Pinpoint the cell where the given text exists, returning its (X, Y) midpoint coordinate. 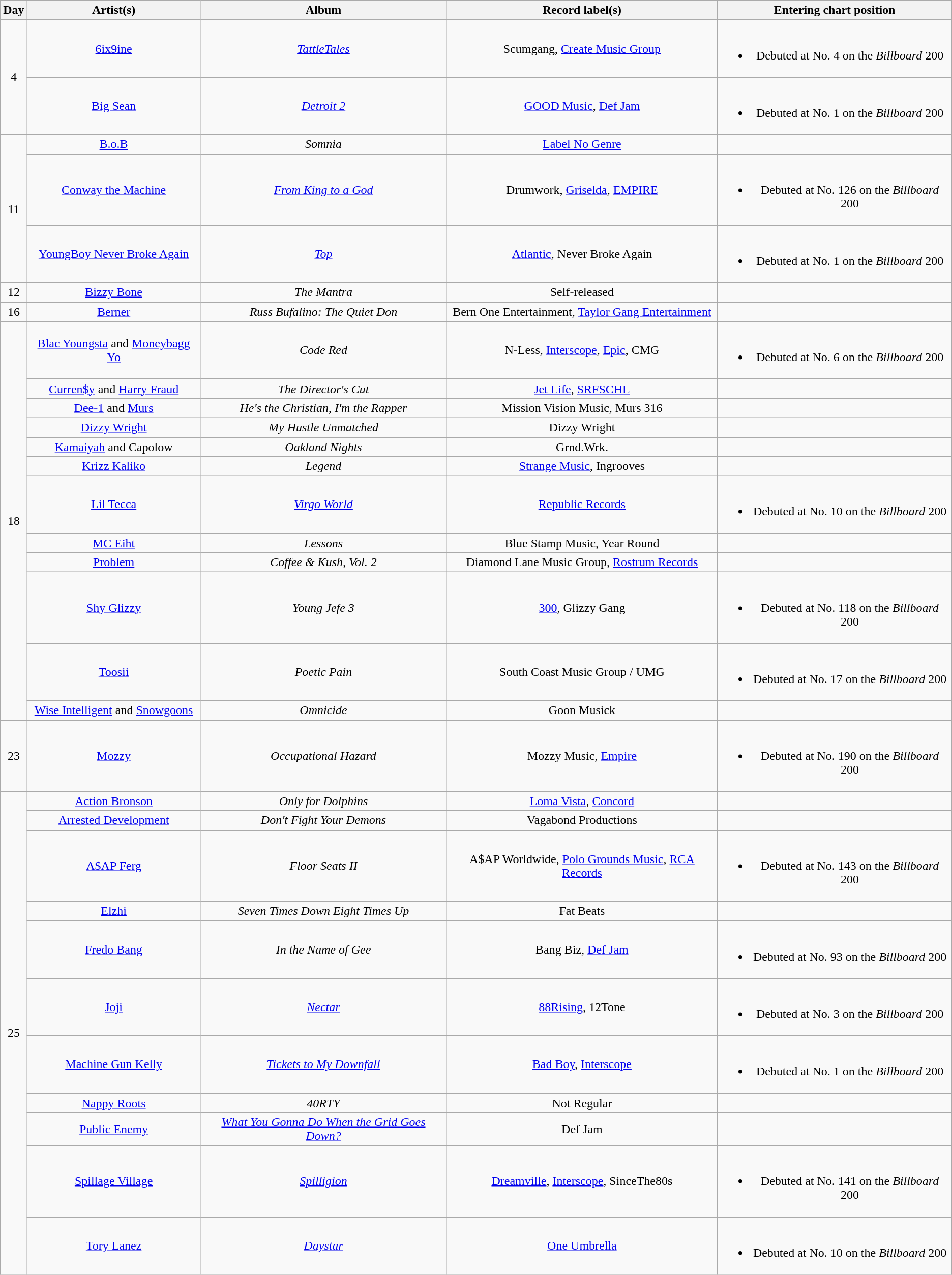
Curren$y and Harry Fraud (114, 389)
Spilligion (323, 1181)
Poetic Pain (323, 672)
Toosii (114, 672)
Record label(s) (582, 10)
Scumgang, Create Music Group (582, 49)
Somnia (323, 144)
12 (14, 292)
Young Jefe 3 (323, 608)
Don't Fight Your Demons (323, 820)
Day (14, 10)
Virgo World (323, 505)
Artist(s) (114, 10)
Wise Intelligent and Snowgoons (114, 710)
Berner (114, 312)
Arrested Development (114, 820)
Debuted at No. 118 on the Billboard 200 (835, 608)
Joji (114, 1007)
Def Jam (582, 1129)
Public Enemy (114, 1129)
Debuted at No. 141 on the Billboard 200 (835, 1181)
Self-released (582, 292)
Jet Life, SRFSCHL (582, 389)
In the Name of Gee (323, 949)
40RTY (323, 1103)
Nappy Roots (114, 1103)
What You Gonna Do When the Grid Goes Down? (323, 1129)
25 (14, 1033)
Floor Seats II (323, 866)
Russ Bufalino: The Quiet Don (323, 312)
Detroit 2 (323, 106)
Goon Musick (582, 710)
16 (14, 312)
N-Less, Interscope, Epic, CMG (582, 350)
GOOD Music, Def Jam (582, 106)
Top (323, 254)
MC Eiht (114, 543)
Grnd.Wrk. (582, 447)
Conway the Machine (114, 190)
18 (14, 521)
Seven Times Down Eight Times Up (323, 911)
Debuted at No. 6 on the Billboard 200 (835, 350)
Big Sean (114, 106)
Bern One Entertainment, Taylor Gang Entertainment (582, 312)
Bang Biz, Def Jam (582, 949)
Action Bronson (114, 801)
Blue Stamp Music, Year Round (582, 543)
Omnicide (323, 710)
TattleTales (323, 49)
Debuted at No. 3 on the Billboard 200 (835, 1007)
11 (14, 209)
The Mantra (323, 292)
Entering chart position (835, 10)
Occupational Hazard (323, 756)
Loma Vista, Concord (582, 801)
Vagabond Productions (582, 820)
Drumwork, Griselda, EMPIRE (582, 190)
Krizz Kaliko (114, 466)
B.o.B (114, 144)
Nectar (323, 1007)
South Coast Music Group / UMG (582, 672)
4 (14, 77)
My Hustle Unmatched (323, 427)
Bad Boy, Interscope (582, 1064)
Atlantic, Never Broke Again (582, 254)
Republic Records (582, 505)
Shy Glizzy (114, 608)
One Umbrella (582, 1246)
The Director's Cut (323, 389)
Debuted at No. 17 on the Billboard 200 (835, 672)
From King to a God (323, 190)
Bizzy Bone (114, 292)
Code Red (323, 350)
Elzhi (114, 911)
A$AP Ferg (114, 866)
Debuted at No. 190 on the Billboard 200 (835, 756)
Strange Music, Ingrooves (582, 466)
Not Regular (582, 1103)
Coffee & Kush, Vol. 2 (323, 562)
300, Glizzy Gang (582, 608)
Blac Youngsta and Moneybagg Yo (114, 350)
Problem (114, 562)
Debuted at No. 126 on the Billboard 200 (835, 190)
88Rising, 12Tone (582, 1007)
Lessons (323, 543)
Kamaiyah and Capolow (114, 447)
Debuted at No. 143 on the Billboard 200 (835, 866)
Dreamville, Interscope, SinceThe80s (582, 1181)
Tickets to My Downfall (323, 1064)
Mozzy Music, Empire (582, 756)
Album (323, 10)
6ix9ine (114, 49)
23 (14, 756)
He's the Christian, I'm the Rapper (323, 408)
Only for Dolphins (323, 801)
Lil Tecca (114, 505)
Tory Lanez (114, 1246)
Dee-1 and Murs (114, 408)
Fredo Bang (114, 949)
Label No Genre (582, 144)
Debuted at No. 93 on the Billboard 200 (835, 949)
Oakland Nights (323, 447)
Mozzy (114, 756)
Daystar (323, 1246)
Spillage Village (114, 1181)
Fat Beats (582, 911)
Legend (323, 466)
Debuted at No. 4 on the Billboard 200 (835, 49)
Mission Vision Music, Murs 316 (582, 408)
A$AP Worldwide, Polo Grounds Music, RCA Records (582, 866)
Machine Gun Kelly (114, 1064)
Diamond Lane Music Group, Rostrum Records (582, 562)
YoungBoy Never Broke Again (114, 254)
